Determine the (X, Y) coordinate at the center of the cell enclosing the given text.  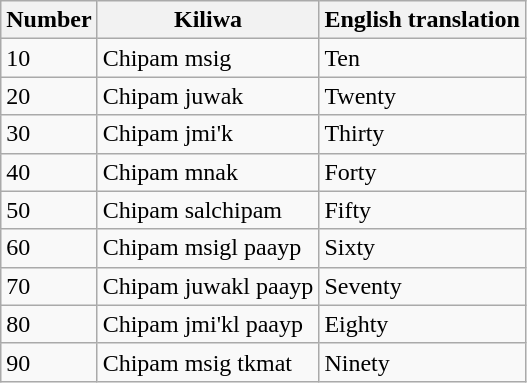
Forty (422, 172)
Chipam salchipam (208, 210)
Twenty (422, 96)
Chipam msig tkmat (208, 362)
20 (49, 96)
40 (49, 172)
Number (49, 20)
Kiliwa (208, 20)
70 (49, 286)
English translation (422, 20)
80 (49, 324)
Chipam msig (208, 58)
Fifty (422, 210)
Chipam juwakl paayp (208, 286)
Ten (422, 58)
60 (49, 248)
10 (49, 58)
Sixty (422, 248)
Chipam msigl paayp (208, 248)
Chipam jmi'kl paayp (208, 324)
Eighty (422, 324)
Thirty (422, 134)
Ninety (422, 362)
Seventy (422, 286)
Chipam mnak (208, 172)
30 (49, 134)
90 (49, 362)
50 (49, 210)
Chipam jmi'k (208, 134)
Chipam juwak (208, 96)
